From the cell containing the given text, extract its center point as [X, Y] coordinate. 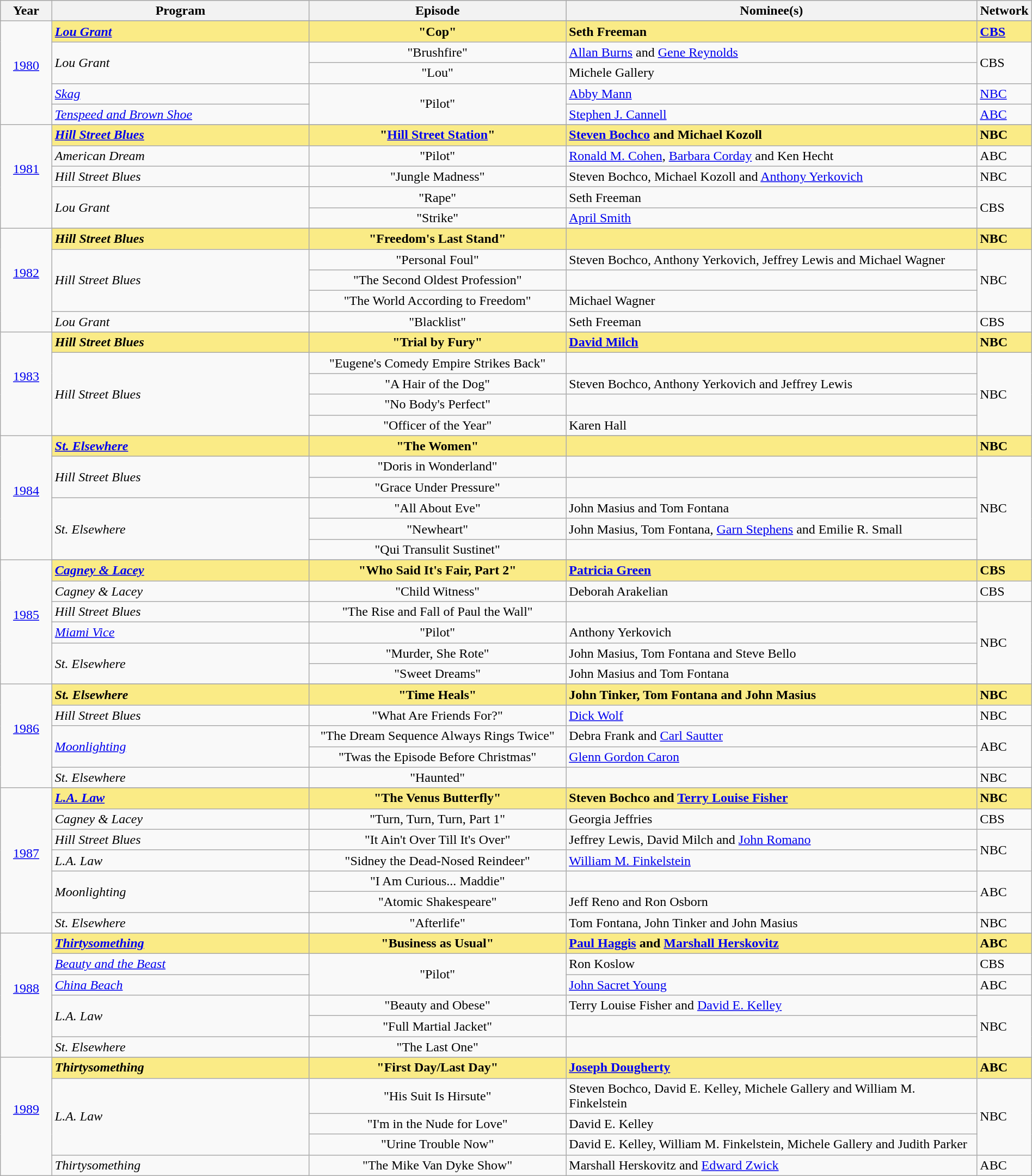
1986 [26, 736]
Year [26, 11]
"The Dream Sequence Always Rings Twice" [438, 736]
Miami Vice [180, 633]
1983 [26, 384]
Steven Bochco, Anthony Yerkovich, Jeffrey Lewis and Michael Wagner [772, 260]
"Strike" [438, 218]
1989 [26, 1116]
"Brushfire" [438, 52]
1982 [26, 280]
John Masius, Tom Fontana and Steve Bello [772, 653]
"Beauty and Obese" [438, 1006]
Paul Haggis and Marshall Herskovitz [772, 944]
"Cop" [438, 32]
"No Body's Perfect" [438, 405]
Nominee(s) [772, 11]
"The Last One" [438, 1047]
Jeffrey Lewis, David Milch and John Romano [772, 840]
"The Venus Butterfly" [438, 798]
"Personal Foul" [438, 260]
Beauty and the Beast [180, 964]
1988 [26, 995]
American Dream [180, 156]
"Rape" [438, 197]
"Newheart" [438, 529]
Georgia Jeffries [772, 819]
"A Hair of the Dog" [438, 384]
Ronald M. Cohen, Barbara Corday and Ken Hecht [772, 156]
Steven Bochco, Anthony Yerkovich and Jeffrey Lewis [772, 384]
Deborah Arakelian [772, 591]
"Hill Street Station" [438, 135]
"Full Martial Jacket" [438, 1026]
"Time Heals" [438, 695]
John Tinker, Tom Fontana and John Masius [772, 695]
"Murder, She Rote" [438, 653]
"Officer of the Year" [438, 425]
John Masius, Tom Fontana, Garn Stephens and Emilie R. Small [772, 529]
Steven Bochco and Michael Kozoll [772, 135]
Michael Wagner [772, 301]
"What Are Friends For?" [438, 715]
David E. Kelley, William M. Finkelstein, Michele Gallery and Judith Parker [772, 1144]
"The Rise and Fall of Paul the Wall" [438, 612]
1984 [26, 498]
Skag [180, 94]
David E. Kelley [772, 1124]
"Doris in Wonderland" [438, 467]
Tenspeed and Brown Shoe [180, 114]
"Child Witness" [438, 591]
Michele Gallery [772, 73]
Episode [438, 11]
Marshall Herskovitz and Edward Zwick [772, 1165]
"It Ain't Over Till It's Over" [438, 840]
Terry Louise Fisher and David E. Kelley [772, 1006]
"I'm in the Nude for Love" [438, 1124]
Debra Frank and Carl Sautter [772, 736]
Dick Wolf [772, 715]
"Who Said It's Fair, Part 2" [438, 570]
1985 [26, 622]
"Eugene's Comedy Empire Strikes Back" [438, 363]
Steven Bochco, David E. Kelley, Michele Gallery and William M. Finkelstein [772, 1095]
"The Women" [438, 446]
"First Day/Last Day" [438, 1068]
April Smith [772, 218]
"Qui Transulit Sustinet" [438, 549]
Allan Burns and Gene Reynolds [772, 52]
Stephen J. Cannell [772, 114]
Steven Bochco and Terry Louise Fisher [772, 798]
Patricia Green [772, 570]
Ron Koslow [772, 964]
Tom Fontana, John Tinker and John Masius [772, 923]
"All About Eve" [438, 508]
1981 [26, 176]
"Business as Usual" [438, 944]
"His Suit Is Hirsute" [438, 1095]
"I Am Curious... Maddie" [438, 881]
"Urine Trouble Now" [438, 1144]
1980 [26, 73]
"The Mike Van Dyke Show" [438, 1165]
"Turn, Turn, Turn, Part 1" [438, 819]
Glenn Gordon Caron [772, 757]
Program [180, 11]
Anthony Yerkovich [772, 633]
David Milch [772, 342]
"Afterlife" [438, 923]
"Haunted" [438, 777]
Steven Bochco, Michael Kozoll and Anthony Yerkovich [772, 176]
Joseph Dougherty [772, 1068]
"Sidney the Dead-Nosed Reindeer" [438, 860]
"Atomic Shakespeare" [438, 902]
"The World According to Freedom" [438, 301]
"Freedom's Last Stand" [438, 238]
Network [1004, 11]
Jeff Reno and Ron Osborn [772, 902]
"Jungle Madness" [438, 176]
"The Second Oldest Profession" [438, 280]
Abby Mann [772, 94]
William M. Finkelstein [772, 860]
"Blacklist" [438, 322]
"Grace Under Pressure" [438, 487]
Karen Hall [772, 425]
China Beach [180, 985]
"Twas the Episode Before Christmas" [438, 757]
"Sweet Dreams" [438, 674]
"Lou" [438, 73]
John Sacret Young [772, 985]
"Trial by Fury" [438, 342]
1987 [26, 860]
